Find where the given text appears and provide that cell's center as [X, Y] coordinate. 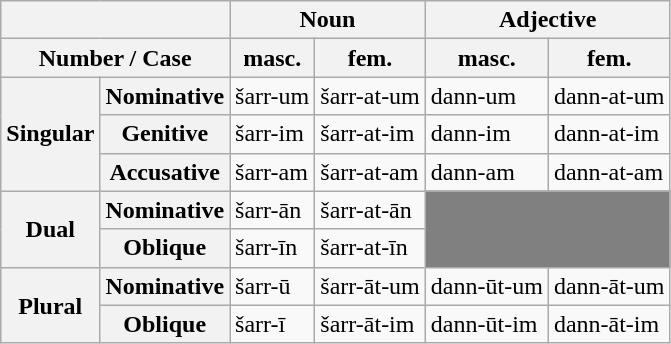
Singular [50, 134]
šarr-at-ān [370, 210]
šarr-īn [272, 248]
dann-at-am [609, 172]
dann-at-um [609, 96]
Adjective [548, 20]
šarr-am [272, 172]
šarr-im [272, 134]
dann-ūt-im [486, 324]
šarr-at-īn [370, 248]
šarr-at-im [370, 134]
dann-im [486, 134]
dann-ūt-um [486, 286]
šarr-at-um [370, 96]
dann-āt-im [609, 324]
šarr-ān [272, 210]
dann-am [486, 172]
Dual [50, 229]
šarr-um [272, 96]
dann-at-im [609, 134]
šarr-āt-um [370, 286]
Number / Case [116, 58]
dann-āt-um [609, 286]
Genitive [165, 134]
šarr-ū [272, 286]
Accusative [165, 172]
šarr-at-am [370, 172]
šarr-ī [272, 324]
Plural [50, 305]
Noun [328, 20]
dann-um [486, 96]
šarr-āt-im [370, 324]
